Output the [X, Y] coordinate of the center of the cell containing the given text.  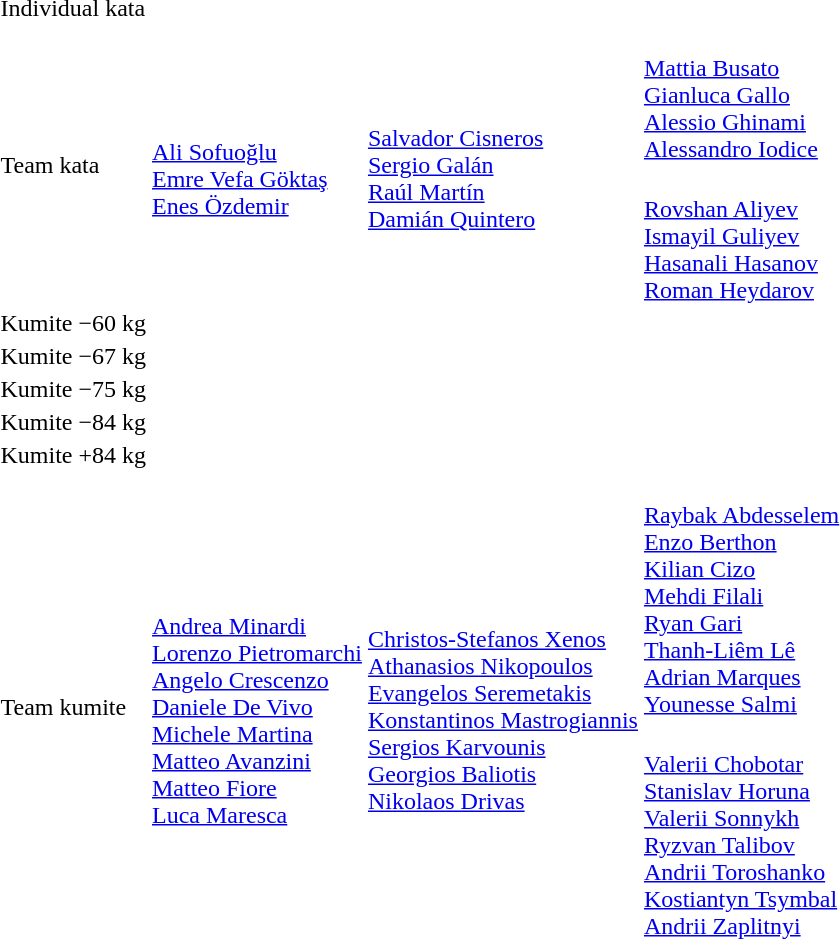
Raybak AbdesselemEnzo BerthonKilian CizoMehdi FilaliRyan GariThanh-Liêm LêAdrian MarquesYounesse Salmi [741, 596]
Ali SofuoğluEmre Vefa GöktaşEnes Özdemir [258, 166]
Salvador CisnerosSergio GalánRaúl MartínDamián Quintero [502, 166]
Rovshan AliyevIsmayil GuliyevHasanali HasanovRoman Heydarov [741, 236]
Mattia BusatoGianluca GalloAlessio GhinamiAlessandro Iodice [741, 95]
